Search for the cell housing the specified text and yield its (x, y) center coordinate. 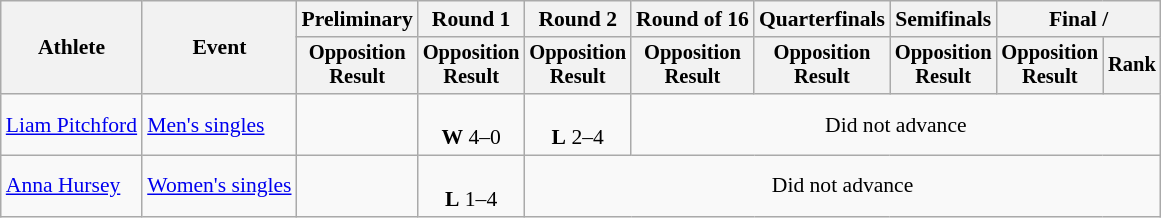
Round 2 (578, 19)
Preliminary (358, 19)
Women's singles (219, 186)
Liam Pitchford (72, 124)
Athlete (72, 48)
Final / (1078, 19)
Event (219, 48)
Round 1 (472, 19)
L 1–4 (472, 186)
Round of 16 (692, 19)
Rank (1132, 66)
L 2–4 (578, 124)
Anna Hursey (72, 186)
Semifinals (944, 19)
Quarterfinals (822, 19)
Men's singles (219, 124)
W 4–0 (472, 124)
